Scan for the cell matching the given text and deliver its (x, y) coordinate at center. 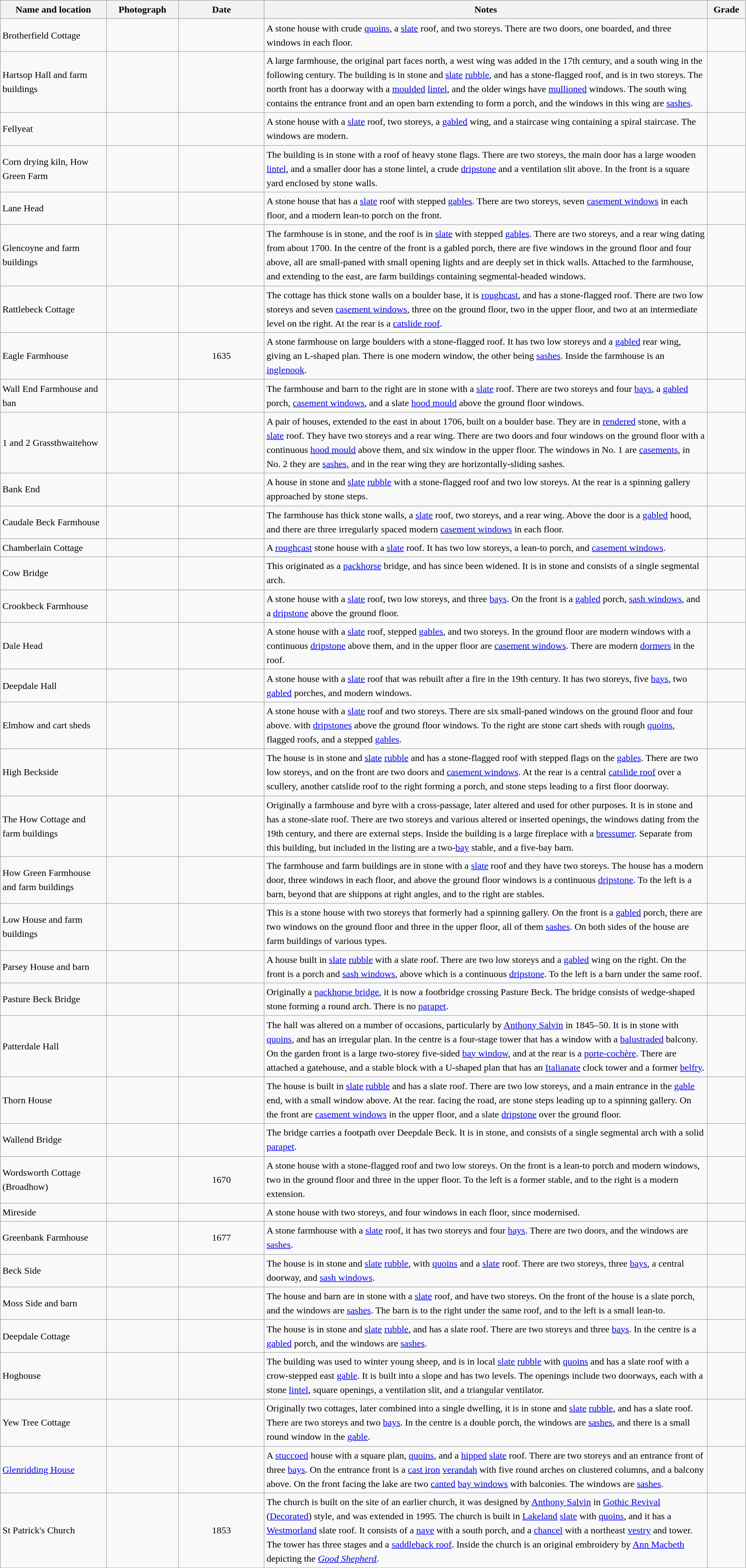
1 and 2 Grassthwaitehow (54, 442)
1635 (222, 356)
Glenridding House (54, 1469)
A stone farmhouse with a slate roof, it has two storeys and four bays. There are two doors, and the windows are sashes. (486, 1238)
High Beckside (54, 772)
1677 (222, 1238)
Eagle Farmhouse (54, 356)
Bank End (54, 489)
A stone house with two storeys, and four windows in each floor, since modernised. (486, 1213)
Cow Bridge (54, 574)
Chamberlain Cottage (54, 548)
Photograph (142, 9)
Grade (726, 9)
Glencoyne and farm buildings (54, 255)
St Patrick's Church (54, 1531)
A stone house with crude quoins, a slate roof, and two storeys. There are two doors, one boarded, and three windows in each floor. (486, 35)
The bridge carries a footpath over Deepdale Beck. It is in stone, and consists of a single segmental arch with a solid parapet. (486, 1140)
Brotherfield Cottage (54, 35)
Pasture Beck Bridge (54, 999)
Rattlebeck Cottage (54, 309)
Name and location (54, 9)
Date (222, 9)
Hartsop Hall and farm buildings (54, 82)
Hoghouse (54, 1376)
Mireside (54, 1213)
A roughcast stone house with a slate roof. It has two low storeys, a lean-to porch, and casement windows. (486, 548)
Wallend Bridge (54, 1140)
Wordsworth Cottage (Broadhow) (54, 1180)
Parsey House and barn (54, 966)
This originated as a packhorse bridge, and has since been widened. It is in stone and consists of a single segmental arch. (486, 574)
How Green Farmhouse and farm buildings (54, 880)
A house in stone and slate rubble with a stone-flagged roof and two low storeys. At the rear is a spinning gallery approached by stone steps. (486, 489)
The How Cottage and farm buildings (54, 826)
Corn drying kiln, How Green Farm (54, 168)
A stone house with a slate roof, two storeys, a gabled wing, and a staircase wing containing a spiral staircase. The windows are modern. (486, 129)
Lane Head (54, 209)
Patterdale Hall (54, 1046)
1670 (222, 1180)
Greenbank Farmhouse (54, 1238)
1853 (222, 1531)
Moss Side and barn (54, 1303)
Deepdale Cottage (54, 1336)
Deepdale Hall (54, 685)
Fellyeat (54, 129)
The house is in stone and slate rubble, with quoins and a slate roof. There are two storeys, three bays, a central doorway, and sash windows. (486, 1271)
Crookbeck Farmhouse (54, 606)
Low House and farm buildings (54, 927)
Wall End Farmhouse and ban (54, 396)
Thorn House (54, 1100)
Yew Tree Cottage (54, 1423)
Beck Side (54, 1271)
Notes (486, 9)
Caudale Beck Farmhouse (54, 523)
Dale Head (54, 646)
Elmhow and cart sheds (54, 726)
